Search for the cell housing the specified text and yield its (X, Y) center coordinate. 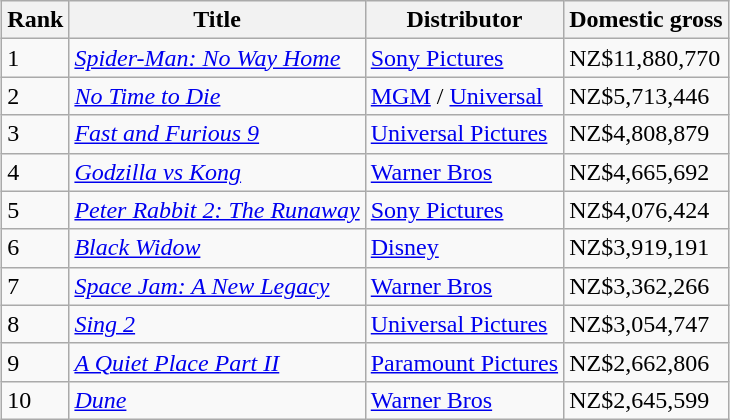
NZ$2,645,599 (646, 400)
Distributor (464, 20)
NZ$3,919,191 (646, 248)
NZ$2,662,806 (646, 362)
Sing 2 (217, 324)
9 (36, 362)
8 (36, 324)
Spider-Man: No Way Home (217, 58)
2 (36, 96)
Space Jam: A New Legacy (217, 286)
NZ$4,076,424 (646, 210)
NZ$3,362,266 (646, 286)
NZ$4,665,692 (646, 172)
A Quiet Place Part II (217, 362)
NZ$11,880,770 (646, 58)
Domestic gross (646, 20)
3 (36, 134)
Fast and Furious 9 (217, 134)
Rank (36, 20)
NZ$3,054,747 (646, 324)
No Time to Die (217, 96)
NZ$5,713,446 (646, 96)
Black Widow (217, 248)
6 (36, 248)
MGM / Universal (464, 96)
Paramount Pictures (464, 362)
Dune (217, 400)
NZ$4,808,879 (646, 134)
4 (36, 172)
10 (36, 400)
5 (36, 210)
Title (217, 20)
Peter Rabbit 2: The Runaway (217, 210)
Godzilla vs Kong (217, 172)
Disney (464, 248)
1 (36, 58)
7 (36, 286)
